Return [X, Y] of the center of cell containing provided text 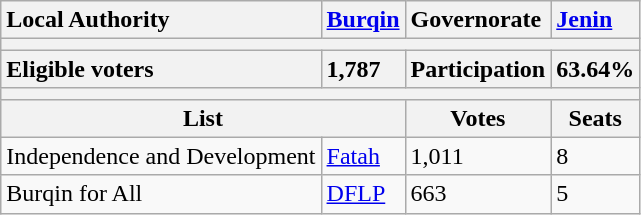
Fatah [363, 156]
1,011 [478, 156]
663 [478, 194]
Local Authority [161, 20]
Burqin for All [161, 194]
Burqin [363, 20]
8 [596, 156]
Seats [596, 118]
Governorate [478, 20]
Eligible voters [161, 69]
Independence and Development [161, 156]
List [203, 118]
Jenin [596, 20]
1,787 [363, 69]
5 [596, 194]
Participation [478, 69]
DFLP [363, 194]
63.64% [596, 69]
Votes [478, 118]
